Extract the (X, Y) coordinate from the center of the cell holding the provided text.  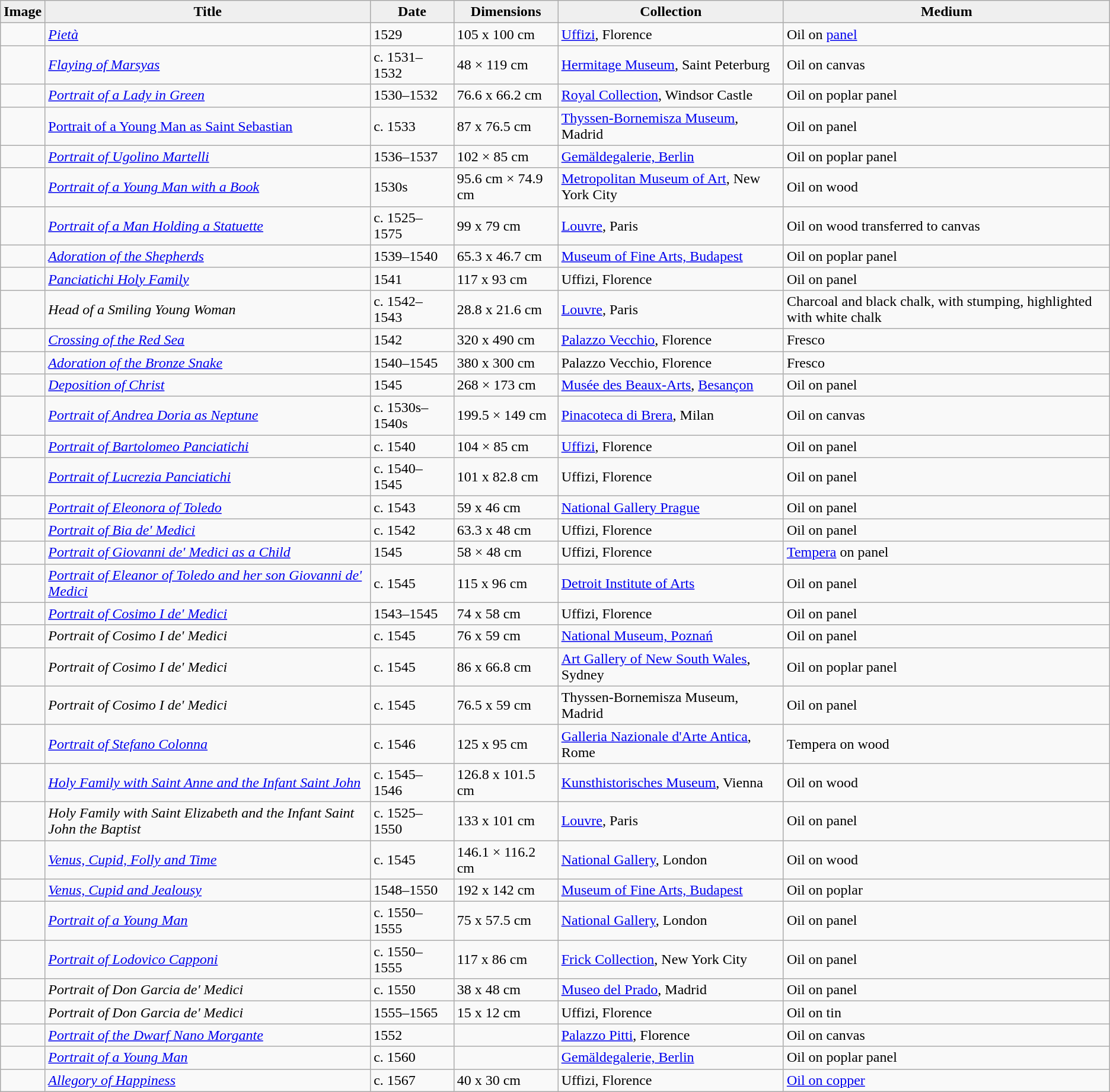
Oil on poplar (946, 890)
Royal Collection, Windsor Castle (671, 95)
15 x 12 cm (506, 1013)
Pietà (208, 34)
192 x 142 cm (506, 890)
Detroit Institute of Arts (671, 583)
Adoration of the Bronze Snake (208, 362)
Metropolitan Museum of Art, New York City (671, 187)
Oil on tin (946, 1013)
Portrait of a Lady in Green (208, 95)
Portrait of Bartolomeo Panciatichi (208, 446)
Pinacoteca di Brera, Milan (671, 416)
Art Gallery of New South Wales, Sydney (671, 666)
c. 1531–1532 (413, 65)
74 x 58 cm (506, 614)
Portrait of a Man Holding a Statuette (208, 225)
126.8 x 101.5 cm (506, 783)
146.1 × 116.2 cm (506, 860)
1530–1532 (413, 95)
199.5 × 149 cm (506, 416)
Date (413, 12)
Collection (671, 12)
1548–1550 (413, 890)
Portrait of Bia de' Medici (208, 530)
Holy Family with Saint Anne and the Infant Saint John (208, 783)
Tempera on panel (946, 553)
Portrait of a Young Man as Saint Sebastian (208, 126)
Galleria Nazionale d'Arte Antica, Rome (671, 743)
Portrait of Lodovico Capponi (208, 959)
c. 1543 (413, 507)
Crossing of the Red Sea (208, 340)
c. 1533 (413, 126)
101 x 82.8 cm (506, 477)
268 × 173 cm (506, 385)
Portrait of Eleonora of Toledo (208, 507)
Portrait of Andrea Doria as Neptune (208, 416)
Allegory of Happiness (208, 1080)
Portrait of a Young Man with a Book (208, 187)
1529 (413, 34)
87 x 76.5 cm (506, 126)
1539–1540 (413, 256)
Museo del Prado, Madrid (671, 990)
Venus, Cupid and Jealousy (208, 890)
c. 1542 (413, 530)
105 x 100 cm (506, 34)
c. 1525–1550 (413, 820)
Charcoal and black chalk, with stumping, highlighted with white chalk (946, 309)
Panciatichi Holy Family (208, 279)
Venus, Cupid, Folly and Time (208, 860)
1555–1565 (413, 1013)
28.8 x 21.6 cm (506, 309)
1541 (413, 279)
40 x 30 cm (506, 1080)
Oil on copper (946, 1080)
76 x 59 cm (506, 636)
65.3 x 46.7 cm (506, 256)
38 x 48 cm (506, 990)
Title (208, 12)
1530s (413, 187)
48 × 119 cm (506, 65)
Portrait of Ugolino Martelli (208, 157)
1536–1537 (413, 157)
380 x 300 cm (506, 362)
Portrait of Giovanni de' Medici as a Child (208, 553)
Tempera on wood (946, 743)
76.5 x 59 cm (506, 705)
Oil on wood transferred to canvas (946, 225)
Palazzo Pitti, Florence (671, 1035)
Frick Collection, New York City (671, 959)
Portrait of Eleanor of Toledo and her son Giovanni de' Medici (208, 583)
c. 1530s–1540s (413, 416)
Portrait of Stefano Colonna (208, 743)
c. 1540 (413, 446)
Dimensions (506, 12)
76.6 x 66.2 cm (506, 95)
c. 1525–1575 (413, 225)
Head of a Smiling Young Woman (208, 309)
117 x 93 cm (506, 279)
c. 1540–1545 (413, 477)
National Museum, Poznań (671, 636)
1540–1545 (413, 362)
Flaying of Marsyas (208, 65)
Deposition of Christ (208, 385)
115 x 96 cm (506, 583)
104 × 85 cm (506, 446)
Portrait of the Dwarf Nano Morgante (208, 1035)
133 x 101 cm (506, 820)
1543–1545 (413, 614)
Adoration of the Shepherds (208, 256)
63.3 x 48 cm (506, 530)
117 x 86 cm (506, 959)
1542 (413, 340)
c. 1560 (413, 1058)
75 x 57.5 cm (506, 921)
c. 1542–1543 (413, 309)
c. 1545–1546 (413, 783)
c. 1567 (413, 1080)
Holy Family with Saint Elizabeth and the Infant Saint John the Baptist (208, 820)
National Gallery Prague (671, 507)
Hermitage Museum, Saint Peterburg (671, 65)
86 x 66.8 cm (506, 666)
125 x 95 cm (506, 743)
320 x 490 cm (506, 340)
59 x 46 cm (506, 507)
99 x 79 cm (506, 225)
1552 (413, 1035)
Kunsthistorisches Museum, Vienna (671, 783)
c. 1546 (413, 743)
c. 1550 (413, 990)
Medium (946, 12)
Portrait of Lucrezia Panciatichi (208, 477)
Musée des Beaux-Arts, Besançon (671, 385)
102 × 85 cm (506, 157)
58 × 48 cm (506, 553)
95.6 cm × 74.9 cm (506, 187)
Image (23, 12)
